For the text-containing cell, return its midpoint in [X, Y] coordinate format. 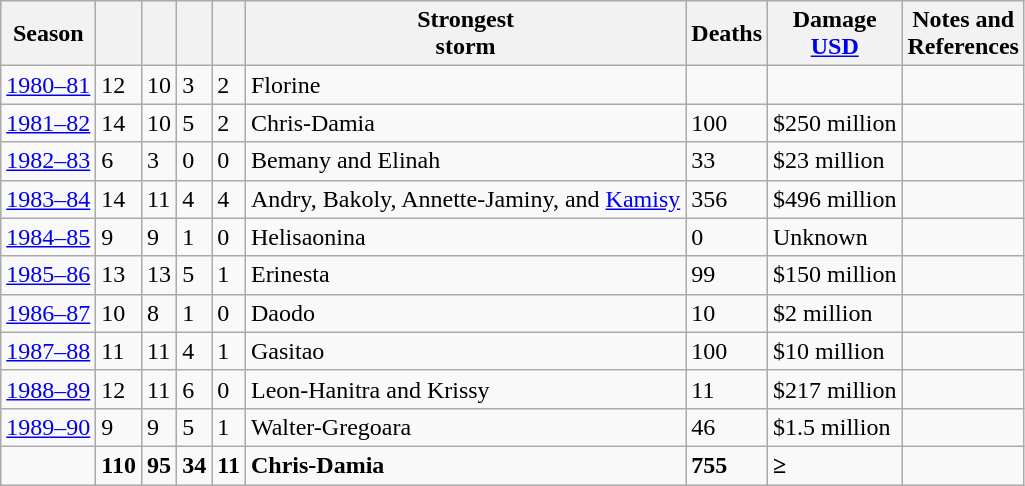
Florine [465, 85]
$250 million [835, 123]
Walter-Gregoara [465, 427]
8 [160, 313]
Helisaonina [465, 237]
33 [727, 161]
1988–89 [48, 389]
Season [48, 34]
$23 million [835, 161]
Erinesta [465, 275]
34 [194, 465]
1982–83 [48, 161]
1987–88 [48, 351]
1984–85 [48, 237]
99 [727, 275]
Deaths [727, 34]
Gasitao [465, 351]
Bemany and Elinah [465, 161]
356 [727, 199]
1989–90 [48, 427]
$496 million [835, 199]
≥ [835, 465]
95 [160, 465]
1985–86 [48, 275]
$217 million [835, 389]
$1.5 million [835, 427]
Andry, Bakoly, Annette-Jaminy, and Kamisy [465, 199]
1981–82 [48, 123]
1980–81 [48, 85]
Leon-Hanitra and Krissy [465, 389]
$10 million [835, 351]
$2 million [835, 313]
110 [119, 465]
DamageUSD [835, 34]
Notes andReferences [964, 34]
755 [727, 465]
1986–87 [48, 313]
1983–84 [48, 199]
$150 million [835, 275]
Strongeststorm [465, 34]
Daodo [465, 313]
Unknown [835, 237]
46 [727, 427]
